Pinpoint the cell where the given text exists, returning its (X, Y) midpoint coordinate. 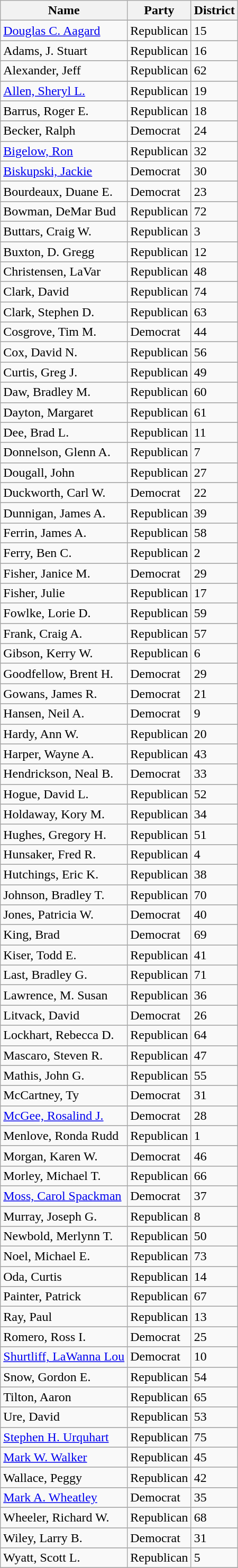
Bigelow, Ron (64, 151)
36 (214, 995)
64 (214, 1035)
37 (214, 1196)
Jones, Patricia W. (64, 915)
Mathis, John G. (64, 1075)
Newbold, Merlynn T. (64, 1236)
75 (214, 1437)
Hunsaker, Fred R. (64, 854)
Wheeler, Richard W. (64, 1517)
68 (214, 1517)
Bourdeaux, Duane E. (64, 191)
Name (64, 11)
53 (214, 1417)
15 (214, 31)
Mascaro, Steven R. (64, 1055)
39 (214, 513)
Snow, Gordon E. (64, 1377)
60 (214, 392)
9 (214, 714)
Fisher, Julie (64, 593)
48 (214, 272)
25 (214, 1337)
Dougall, John (64, 473)
17 (214, 593)
Cosgrove, Tim M. (64, 332)
57 (214, 634)
Romero, Ross I. (64, 1337)
11 (214, 432)
69 (214, 935)
Hendrickson, Neal B. (64, 774)
27 (214, 473)
District (214, 11)
Noel, Michael E. (64, 1257)
20 (214, 734)
Stephen H. Urquhart (64, 1437)
67 (214, 1297)
73 (214, 1257)
Hardy, Ann W. (64, 734)
26 (214, 1015)
62 (214, 71)
65 (214, 1397)
Ferrin, James A. (64, 533)
Ferry, Ben C. (64, 553)
Dunnigan, James A. (64, 513)
7 (214, 452)
Last, Bradley G. (64, 975)
58 (214, 533)
McCartney, Ty (64, 1095)
Hughes, Gregory H. (64, 834)
Wiley, Larry B. (64, 1538)
Tilton, Aaron (64, 1397)
Clark, David (64, 292)
Barrus, Roger E. (64, 111)
12 (214, 252)
55 (214, 1075)
Gibson, Kerry W. (64, 654)
Becker, Ralph (64, 131)
Clark, Stephen D. (64, 312)
8 (214, 1216)
59 (214, 613)
Donnelson, Glenn A. (64, 452)
66 (214, 1176)
Cox, David N. (64, 352)
Alexander, Jeff (64, 71)
Morgan, Karen W. (64, 1156)
Buxton, D. Gregg (64, 252)
42 (214, 1477)
Holdaway, Kory M. (64, 814)
Moss, Carol Spackman (64, 1196)
Biskupski, Jackie (64, 171)
23 (214, 191)
Daw, Bradley M. (64, 392)
Harper, Wayne A. (64, 754)
45 (214, 1457)
38 (214, 874)
35 (214, 1497)
Gowans, James R. (64, 694)
Hogue, David L. (64, 794)
18 (214, 111)
Painter, Patrick (64, 1297)
13 (214, 1317)
28 (214, 1116)
71 (214, 975)
21 (214, 694)
Christensen, LaVar (64, 272)
Wallace, Peggy (64, 1477)
63 (214, 312)
Lawrence, M. Susan (64, 995)
22 (214, 493)
19 (214, 91)
Mark A. Wheatley (64, 1497)
Dee, Brad L. (64, 432)
44 (214, 332)
Wyatt, Scott L. (64, 1558)
Litvack, David (64, 1015)
46 (214, 1156)
Murray, Joseph G. (64, 1216)
Menlove, Ronda Rudd (64, 1136)
14 (214, 1277)
54 (214, 1377)
King, Brad (64, 935)
Johnson, Bradley T. (64, 895)
Ray, Paul (64, 1317)
16 (214, 51)
Oda, Curtis (64, 1277)
Bowman, DeMar Bud (64, 211)
32 (214, 151)
Party (159, 11)
5 (214, 1558)
Hansen, Neil A. (64, 714)
Fowlke, Lorie D. (64, 613)
52 (214, 794)
Duckworth, Carl W. (64, 493)
43 (214, 754)
41 (214, 955)
34 (214, 814)
Douglas C. Aagard (64, 31)
1 (214, 1136)
50 (214, 1236)
56 (214, 352)
Allen, Sheryl L. (64, 91)
Frank, Craig A. (64, 634)
Curtis, Greg J. (64, 372)
2 (214, 553)
Adams, J. Stuart (64, 51)
Ure, David (64, 1417)
30 (214, 171)
74 (214, 292)
McGee, Rosalind J. (64, 1116)
4 (214, 854)
Buttars, Craig W. (64, 231)
Shurtliff, LaWanna Lou (64, 1357)
Mark W. Walker (64, 1457)
Morley, Michael T. (64, 1176)
Kiser, Todd E. (64, 955)
10 (214, 1357)
6 (214, 654)
Hutchings, Eric K. (64, 874)
70 (214, 895)
3 (214, 231)
Goodfellow, Brent H. (64, 674)
Fisher, Janice M. (64, 573)
24 (214, 131)
72 (214, 211)
40 (214, 915)
47 (214, 1055)
49 (214, 372)
Dayton, Margaret (64, 412)
51 (214, 834)
Lockhart, Rebecca D. (64, 1035)
33 (214, 774)
61 (214, 412)
